Locate the cell with the specified text and output its (X, Y) center coordinate. 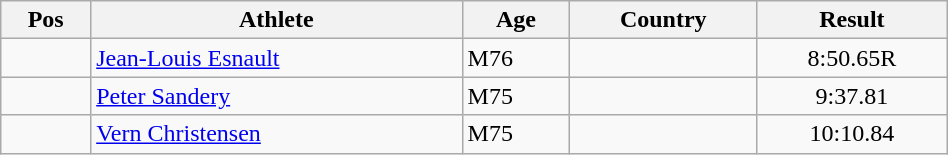
Country (664, 20)
Peter Sandery (276, 96)
Result (852, 20)
Vern Christensen (276, 134)
Athlete (276, 20)
8:50.65R (852, 58)
Pos (46, 20)
10:10.84 (852, 134)
9:37.81 (852, 96)
Age (516, 20)
M76 (516, 58)
Jean-Louis Esnault (276, 58)
